Identify which cell holds the provided text, then report its [X, Y] central coordinate. 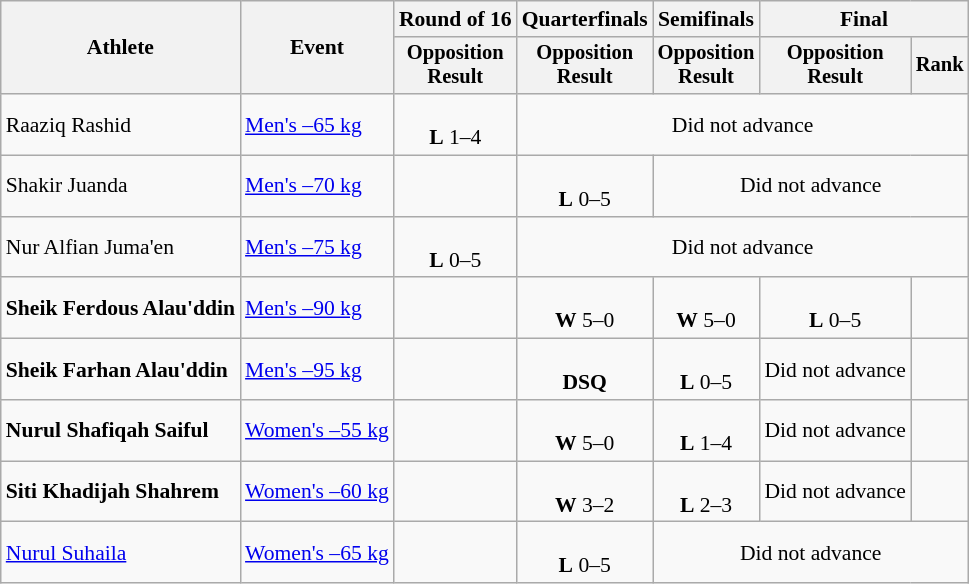
Event [317, 48]
Quarterfinals [585, 19]
Final [864, 19]
Sheik Farhan Alau'ddin [120, 370]
Raaziq Rashid [120, 124]
Athlete [120, 48]
Shakir Juanda [120, 186]
Nur Alfian Juma'en [120, 248]
Siti Khadijah Shahrem [120, 492]
Men's –65 kg [317, 124]
Men's –75 kg [317, 248]
Rank [940, 66]
L 2–3 [706, 492]
Round of 16 [456, 19]
W 3–2 [585, 492]
Women's –60 kg [317, 492]
Men's –95 kg [317, 370]
DSQ [585, 370]
Nurul Shafiqah Saiful [120, 430]
Men's –90 kg [317, 308]
Sheik Ferdous Alau'ddin [120, 308]
Semifinals [706, 19]
Women's –65 kg [317, 552]
Women's –55 kg [317, 430]
Men's –70 kg [317, 186]
Nurul Suhaila [120, 552]
